Return the (X, Y) coordinate for the center point of the cell that contains the specified text.  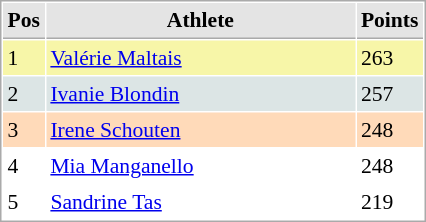
Irene Schouten (200, 129)
257 (390, 93)
Valérie Maltais (200, 57)
Athlete (200, 21)
Sandrine Tas (200, 201)
5 (24, 201)
4 (24, 165)
3 (24, 129)
Mia Manganello (200, 165)
Pos (24, 21)
Ivanie Blondin (200, 93)
2 (24, 93)
263 (390, 57)
Points (390, 21)
1 (24, 57)
219 (390, 201)
